Identify which cell holds the provided text, then report its [x, y] central coordinate. 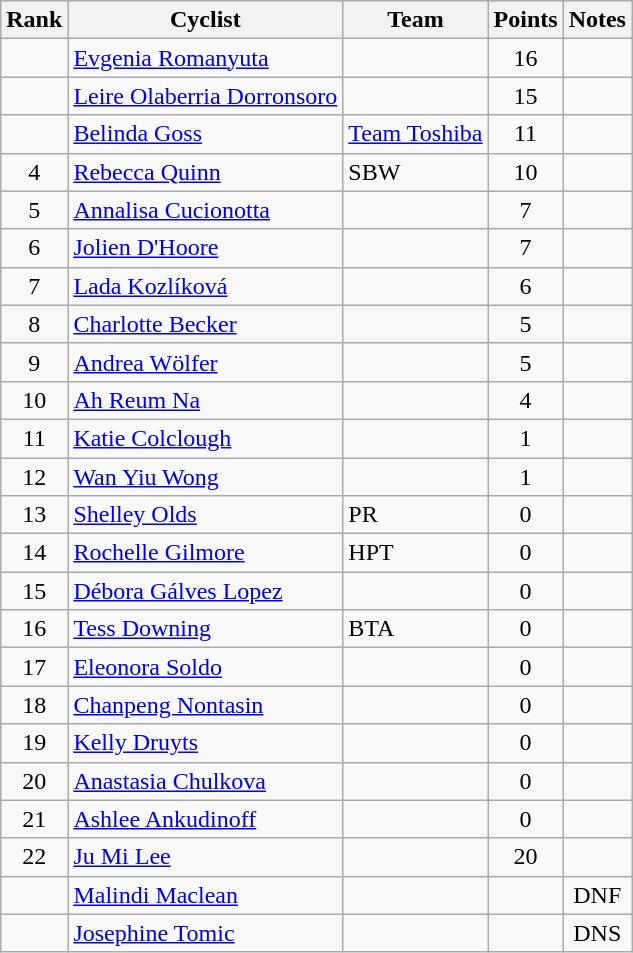
22 [34, 857]
19 [34, 743]
Débora Gálves Lopez [206, 591]
Team [416, 20]
Tess Downing [206, 629]
Josephine Tomic [206, 933]
17 [34, 667]
21 [34, 819]
Leire Olaberria Dorronsoro [206, 96]
SBW [416, 172]
Charlotte Becker [206, 324]
Points [526, 20]
Ashlee Ankudinoff [206, 819]
Wan Yiu Wong [206, 477]
Chanpeng Nontasin [206, 705]
18 [34, 705]
Rebecca Quinn [206, 172]
9 [34, 362]
Anastasia Chulkova [206, 781]
Belinda Goss [206, 134]
13 [34, 515]
Evgenia Romanyuta [206, 58]
Annalisa Cucionotta [206, 210]
Ah Reum Na [206, 400]
DNF [597, 895]
Ju Mi Lee [206, 857]
HPT [416, 553]
Team Toshiba [416, 134]
8 [34, 324]
Rank [34, 20]
Andrea Wölfer [206, 362]
Malindi Maclean [206, 895]
Kelly Druyts [206, 743]
BTA [416, 629]
Lada Kozlíková [206, 286]
Notes [597, 20]
12 [34, 477]
Rochelle Gilmore [206, 553]
Jolien D'Hoore [206, 248]
Cyclist [206, 20]
PR [416, 515]
Katie Colclough [206, 438]
Eleonora Soldo [206, 667]
14 [34, 553]
DNS [597, 933]
Shelley Olds [206, 515]
